Capture the cell that displays the provided text and extract its (x, y) central coordinate. 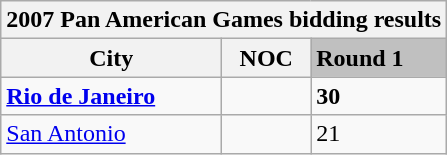
Rio de Janeiro (112, 96)
San Antonio (112, 134)
Round 1 (379, 58)
City (112, 58)
2007 Pan American Games bidding results (224, 20)
21 (379, 134)
30 (379, 96)
NOC (266, 58)
